Extract the (x, y) coordinate from the center of the cell holding the provided text.  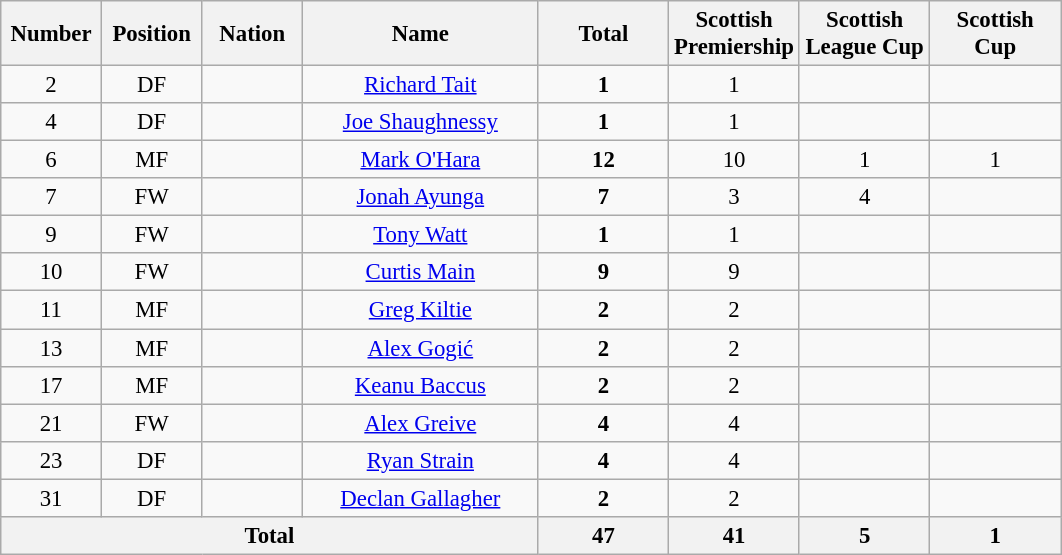
21 (52, 423)
Alex Gogić (421, 348)
Scottish Premiership (734, 34)
Alex Greive (421, 423)
Jonah Ayunga (421, 197)
5 (864, 536)
Number (52, 34)
47 (604, 536)
Ryan Strain (421, 460)
Declan Gallagher (421, 498)
Scottish Cup (996, 34)
11 (52, 310)
Keanu Baccus (421, 385)
Richard Tait (421, 85)
13 (52, 348)
6 (52, 160)
Joe Shaughnessy (421, 122)
Curtis Main (421, 273)
Greg Kiltie (421, 310)
Position (152, 34)
12 (604, 160)
Tony Watt (421, 235)
Name (421, 34)
Nation (252, 34)
31 (52, 498)
41 (734, 536)
Scottish League Cup (864, 34)
3 (734, 197)
23 (52, 460)
17 (52, 385)
Mark O'Hara (421, 160)
